Scan for the cell matching the given text and deliver its [X, Y] coordinate at center. 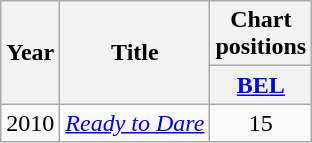
Title [135, 52]
Year [30, 52]
Ready to Dare [135, 123]
15 [261, 123]
2010 [30, 123]
Chart positions [261, 34]
BEL [261, 85]
